For the text-containing cell, return its midpoint in [X, Y] coordinate format. 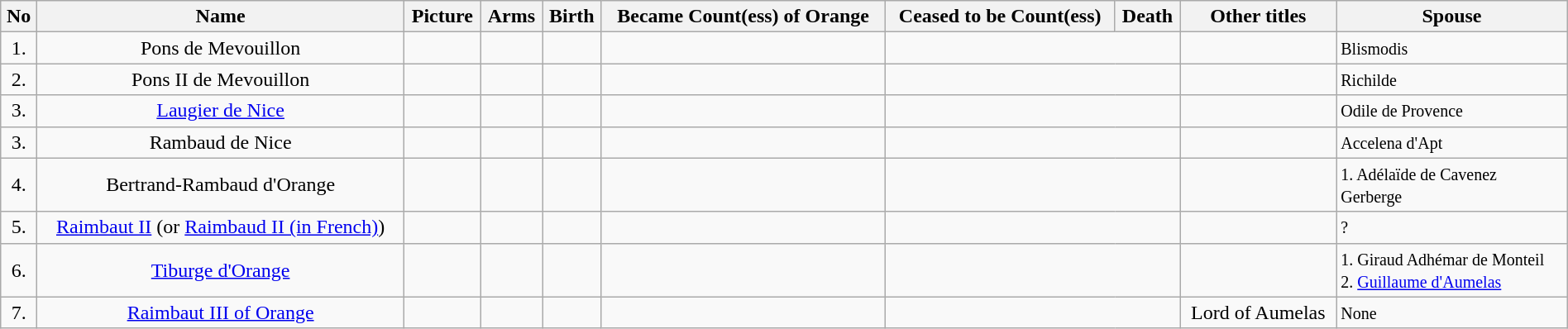
Rambaud de Nice [221, 142]
Death [1148, 17]
Pons II de Mevouillon [221, 79]
2. [19, 79]
Accelena d'Apt [1452, 142]
5. [19, 227]
Ceased to be Count(ess) [1000, 17]
Other titles [1259, 17]
1. [19, 48]
Bertrand-Rambaud d'Orange [221, 185]
Arms [511, 17]
No [19, 17]
Birth [572, 17]
Raimbaut III of Orange [221, 312]
Laugier de Nice [221, 111]
None [1452, 312]
Spouse [1452, 17]
4. [19, 185]
Blismodis [1452, 48]
1. Giraud Adhémar de Monteil2. Guillaume d'Aumelas [1452, 269]
Name [221, 17]
Picture [443, 17]
Became Count(ess) of Orange [743, 17]
Tiburge d'Orange [221, 269]
7. [19, 312]
1. Adélaïde de CavenezGerberge [1452, 185]
Pons de Mevouillon [221, 48]
? [1452, 227]
6. [19, 269]
Raimbaut II (or Raimbaud II (in French)) [221, 227]
Lord of Aumelas [1259, 312]
Odile de Provence [1452, 111]
Richilde [1452, 79]
